Scan for the cell matching the given text and deliver its [X, Y] coordinate at center. 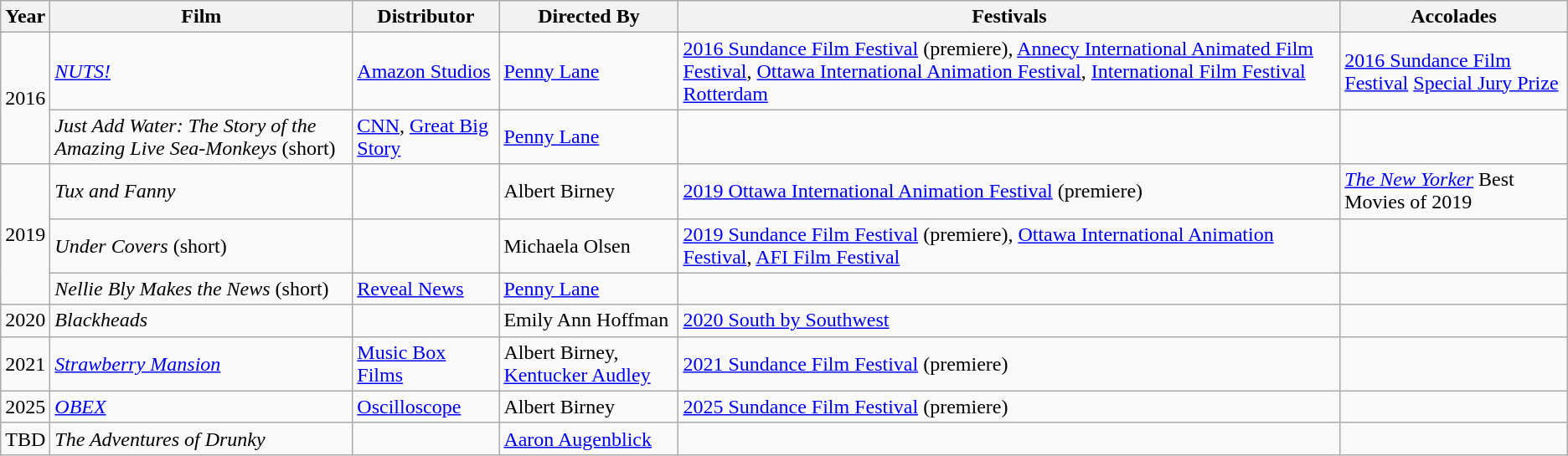
Year [25, 17]
Film [201, 17]
Music Box Films [426, 363]
2021 [25, 363]
2021 Sundance Film Festival (premiere) [1009, 363]
Michaela Olsen [589, 246]
Blackheads [201, 320]
Directed By [589, 17]
The New Yorker Best Movies of 2019 [1454, 191]
CNN, Great Big Story [426, 137]
Under Covers (short) [201, 246]
2019 [25, 234]
Distributor [426, 17]
OBEX [201, 407]
Just Add Water: The Story of the Amazing Live Sea-Monkeys (short) [201, 137]
Reveal News [426, 289]
Tux and Fanny [201, 191]
2019 Sundance Film Festival (premiere), Ottawa International Animation Festival, AFI Film Festival [1009, 246]
2016 [25, 99]
Oscilloscope [426, 407]
Strawberry Mansion [201, 363]
2016 Sundance Film Festival Special Jury Prize [1454, 71]
2019 Ottawa International Animation Festival (premiere) [1009, 191]
Albert Birney, Kentucker Audley [589, 363]
Aaron Augenblick [589, 438]
Festivals [1009, 17]
Nellie Bly Makes the News (short) [201, 289]
2025 Sundance Film Festival (premiere) [1009, 407]
2020 [25, 320]
TBD [25, 438]
Emily Ann Hoffman [589, 320]
2025 [25, 407]
NUTS! [201, 71]
Accolades [1454, 17]
Amazon Studios [426, 71]
The Adventures of Drunky [201, 438]
2020 South by Southwest [1009, 320]
